Pinpoint the cell where the given text exists, returning its (x, y) midpoint coordinate. 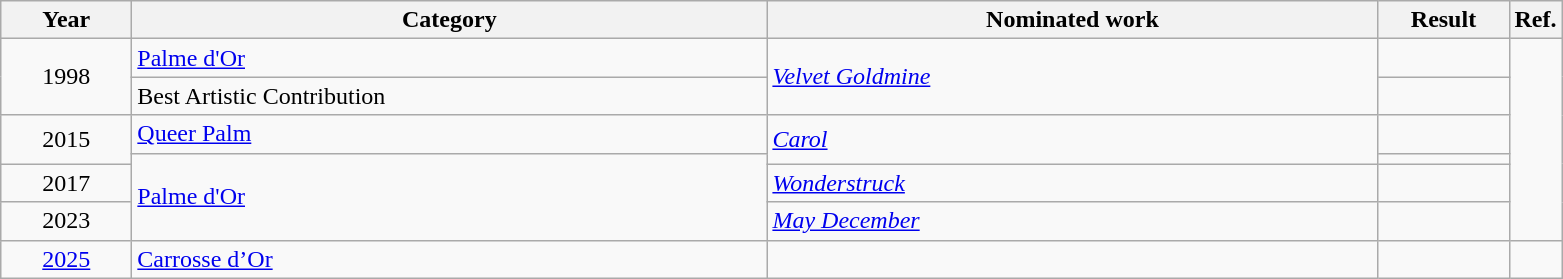
Wonderstruck (1072, 183)
Best Artistic Contribution (450, 96)
Ref. (1536, 20)
Carrosse d’Or (450, 259)
2015 (66, 140)
Velvet Goldmine (1072, 77)
Queer Palm (450, 134)
Carol (1072, 140)
Year (66, 20)
2025 (66, 259)
May December (1072, 221)
Category (450, 20)
Nominated work (1072, 20)
2023 (66, 221)
2017 (66, 183)
Result (1444, 20)
1998 (66, 77)
